Determine the [x, y] coordinate at the center of the cell enclosing the given text.  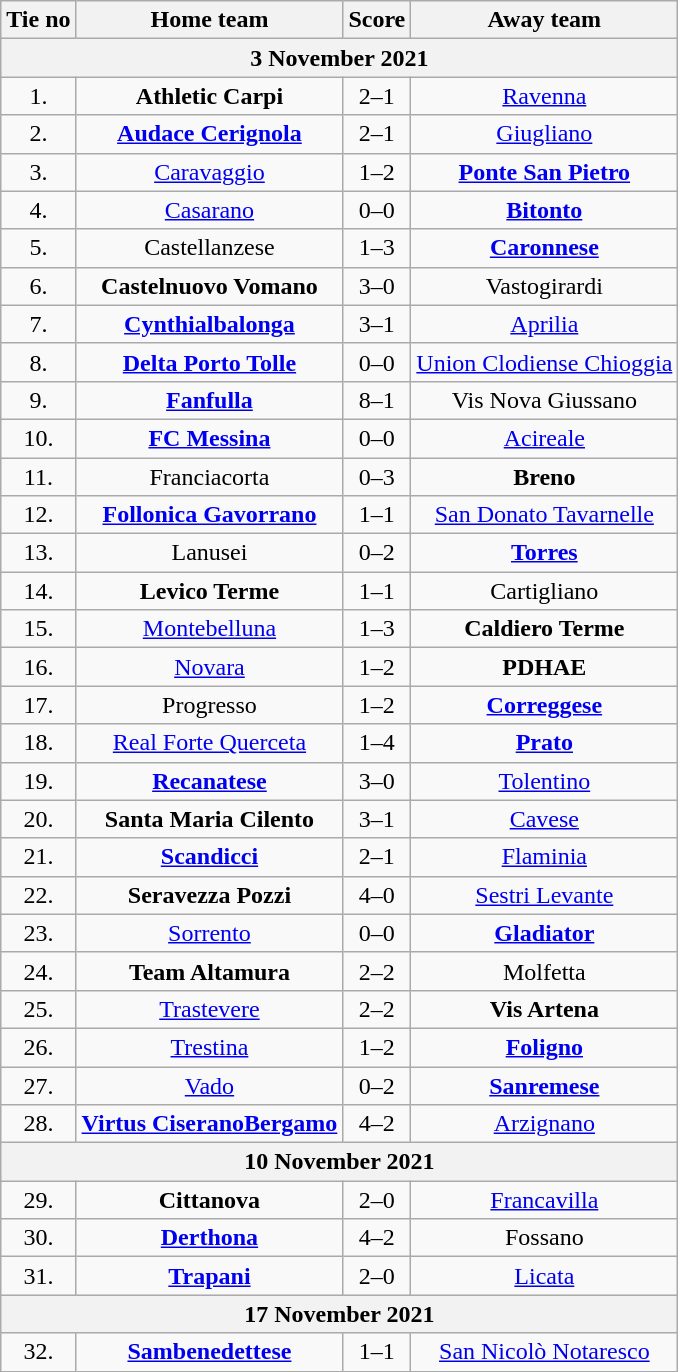
Castelnuovo Vomano [210, 286]
Vis Artena [544, 1009]
Fanfulla [210, 400]
31. [38, 1276]
San Nicolò Notaresco [544, 1352]
11. [38, 477]
Santa Maria Cilento [210, 819]
7. [38, 324]
Ponte San Pietro [544, 172]
19. [38, 781]
Francavilla [544, 1200]
Fossano [544, 1238]
Vastogirardi [544, 286]
15. [38, 629]
13. [38, 553]
23. [38, 933]
San Donato Tavarnelle [544, 515]
20. [38, 819]
27. [38, 1085]
Delta Porto Tolle [210, 362]
Prato [544, 743]
17 November 2021 [340, 1314]
17. [38, 705]
Novara [210, 667]
12. [38, 515]
Union Clodiense Chioggia [544, 362]
Vado [210, 1085]
Cavese [544, 819]
14. [38, 591]
0–3 [377, 477]
Sestri Levante [544, 895]
Real Forte Querceta [210, 743]
Cartigliano [544, 591]
Sambenedettese [210, 1352]
Licata [544, 1276]
Progresso [210, 705]
26. [38, 1047]
Athletic Carpi [210, 96]
5. [38, 248]
Levico Terme [210, 591]
Home team [210, 20]
8–1 [377, 400]
Castellanzese [210, 248]
Arzignano [544, 1124]
Trapani [210, 1276]
Molfetta [544, 971]
Seravezza Pozzi [210, 895]
Tie no [38, 20]
FC Messina [210, 438]
Derthona [210, 1238]
Sanremese [544, 1085]
10 November 2021 [340, 1162]
Score [377, 20]
6. [38, 286]
25. [38, 1009]
4–0 [377, 895]
21. [38, 857]
Tolentino [544, 781]
32. [38, 1352]
Lanusei [210, 553]
Bitonto [544, 210]
16. [38, 667]
Casarano [210, 210]
Ravenna [544, 96]
Trestina [210, 1047]
Vis Nova Giussano [544, 400]
3 November 2021 [340, 58]
PDHAE [544, 667]
Audace Cerignola [210, 134]
Foligno [544, 1047]
30. [38, 1238]
Recanatese [210, 781]
24. [38, 971]
Trastevere [210, 1009]
Cynthialbalonga [210, 324]
9. [38, 400]
29. [38, 1200]
3. [38, 172]
28. [38, 1124]
Breno [544, 477]
Caravaggio [210, 172]
10. [38, 438]
Away team [544, 20]
Follonica Gavorrano [210, 515]
8. [38, 362]
Virtus CiseranoBergamo [210, 1124]
1–4 [377, 743]
Correggese [544, 705]
4. [38, 210]
Caldiero Terme [544, 629]
Caronnese [544, 248]
Cittanova [210, 1200]
22. [38, 895]
Team Altamura [210, 971]
Gladiator [544, 933]
Giugliano [544, 134]
Acireale [544, 438]
Torres [544, 553]
Flaminia [544, 857]
Scandicci [210, 857]
Montebelluna [210, 629]
1. [38, 96]
Sorrento [210, 933]
18. [38, 743]
Franciacorta [210, 477]
2. [38, 134]
Aprilia [544, 324]
